From the cell containing the given text, extract its center point as (X, Y) coordinate. 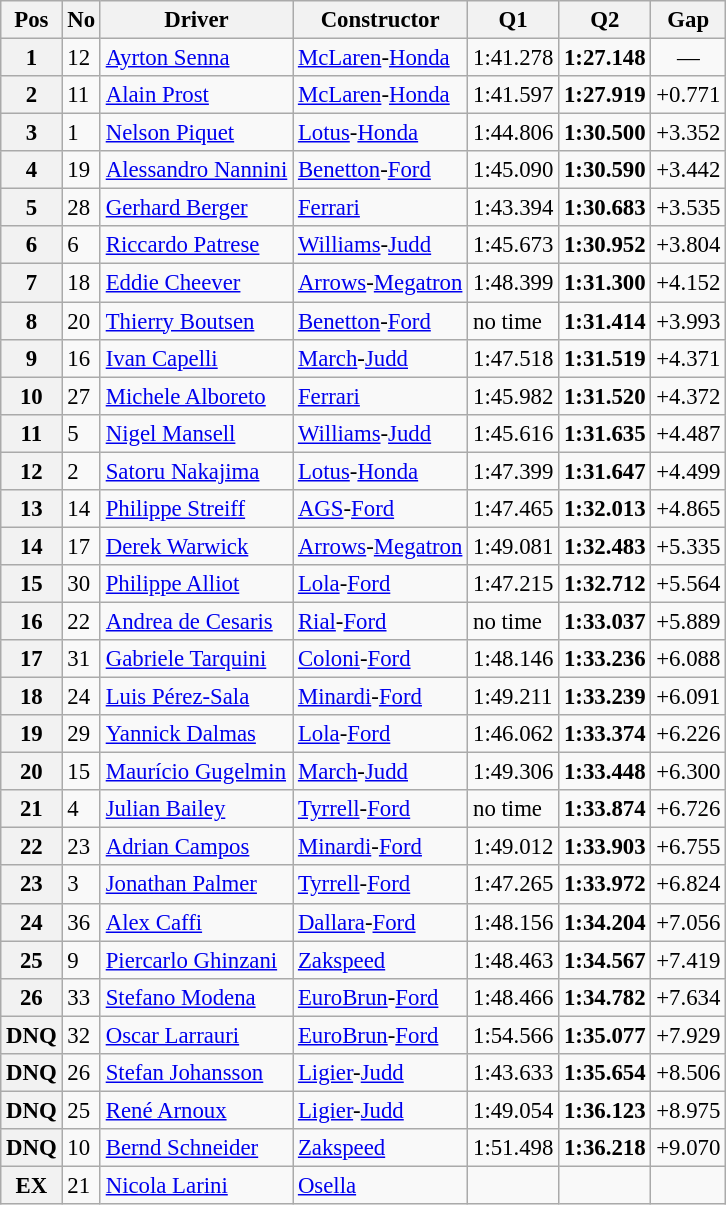
Maurício Gugelmin (196, 772)
1:48.399 (514, 283)
1:34.567 (605, 960)
1:32.712 (605, 584)
+6.088 (688, 659)
1:32.483 (605, 546)
1:48.466 (514, 997)
+0.771 (688, 95)
1:30.952 (605, 245)
1:48.156 (514, 922)
1:33.239 (605, 697)
Satoru Nakajima (196, 471)
+6.726 (688, 809)
+8.975 (688, 1110)
8 (32, 321)
EX (32, 1185)
1:27.148 (605, 58)
1:54.566 (514, 1035)
Q2 (605, 20)
Andrea de Cesaris (196, 621)
Dallara-Ford (380, 922)
1:45.090 (514, 170)
Nicola Larini (196, 1185)
Luis Pérez-Sala (196, 697)
Gabriele Tarquini (196, 659)
Constructor (380, 20)
No (81, 20)
1:49.081 (514, 546)
+4.865 (688, 509)
Michele Alboreto (196, 396)
1:44.806 (514, 133)
+4.372 (688, 396)
1:33.037 (605, 621)
Osella (380, 1185)
+7.419 (688, 960)
Riccardo Patrese (196, 245)
1:30.500 (605, 133)
+6.300 (688, 772)
Oscar Larrauri (196, 1035)
1:27.919 (605, 95)
+9.070 (688, 1148)
1:48.463 (514, 960)
Gap (688, 20)
1:31.635 (605, 433)
36 (81, 922)
1:36.218 (605, 1148)
1:47.465 (514, 509)
— (688, 58)
1:34.204 (605, 922)
1:49.012 (514, 847)
Adrian Campos (196, 847)
+5.889 (688, 621)
Piercarlo Ghinzani (196, 960)
Stefan Johansson (196, 1073)
+4.499 (688, 471)
+3.352 (688, 133)
Nigel Mansell (196, 433)
1:51.498 (514, 1148)
1:45.616 (514, 433)
AGS-Ford (380, 509)
Julian Bailey (196, 809)
Driver (196, 20)
1:34.782 (605, 997)
29 (81, 734)
31 (81, 659)
+5.335 (688, 546)
1:46.062 (514, 734)
1:33.236 (605, 659)
Bernd Schneider (196, 1148)
1:30.590 (605, 170)
1:33.374 (605, 734)
1:45.982 (514, 396)
René Arnoux (196, 1110)
+4.371 (688, 358)
1:45.673 (514, 245)
Derek Warwick (196, 546)
1:31.647 (605, 471)
1:33.972 (605, 885)
1:43.394 (514, 208)
1:49.054 (514, 1110)
1:47.265 (514, 885)
+3.993 (688, 321)
1:47.518 (514, 358)
Nelson Piquet (196, 133)
Pos (32, 20)
30 (81, 584)
Ivan Capelli (196, 358)
Alex Caffi (196, 922)
1:31.414 (605, 321)
+4.152 (688, 283)
Alessandro Nannini (196, 170)
Coloni-Ford (380, 659)
1:41.278 (514, 58)
Jonathan Palmer (196, 885)
+6.226 (688, 734)
1:43.633 (514, 1073)
+7.929 (688, 1035)
1:47.215 (514, 584)
1:36.123 (605, 1110)
1:48.146 (514, 659)
28 (81, 208)
Rial-Ford (380, 621)
1:33.448 (605, 772)
Philippe Alliot (196, 584)
Stefano Modena (196, 997)
+3.442 (688, 170)
1:49.306 (514, 772)
1:35.654 (605, 1073)
32 (81, 1035)
1:33.903 (605, 847)
1:35.077 (605, 1035)
1:47.399 (514, 471)
1:32.013 (605, 509)
33 (81, 997)
Ayrton Senna (196, 58)
Q1 (514, 20)
27 (81, 396)
13 (32, 509)
+7.634 (688, 997)
+3.535 (688, 208)
1:33.874 (605, 809)
Yannick Dalmas (196, 734)
+6.824 (688, 885)
Alain Prost (196, 95)
+5.564 (688, 584)
+6.091 (688, 697)
1:31.519 (605, 358)
Eddie Cheever (196, 283)
Thierry Boutsen (196, 321)
+7.056 (688, 922)
+3.804 (688, 245)
1:31.520 (605, 396)
+8.506 (688, 1073)
1:31.300 (605, 283)
7 (32, 283)
+4.487 (688, 433)
Gerhard Berger (196, 208)
1:41.597 (514, 95)
1:49.211 (514, 697)
Philippe Streiff (196, 509)
1:30.683 (605, 208)
+6.755 (688, 847)
